From the cell containing the given text, extract its center point as [x, y] coordinate. 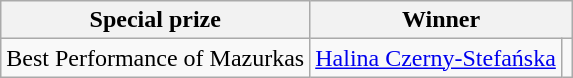
Special prize [156, 20]
Halina Czerny-Stefańska [436, 58]
Best Performance of Mazurkas [156, 58]
Winner [442, 20]
